Detect which cell encompasses the target text, then output its [X, Y] center coordinate. 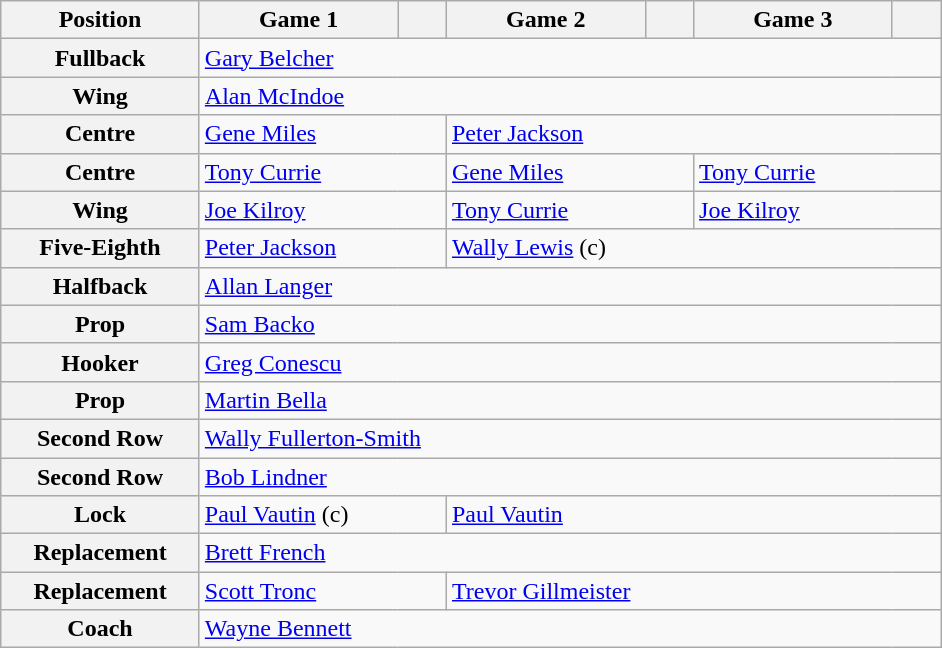
Game 3 [794, 20]
Alan McIndoe [570, 96]
Five-Eighth [100, 248]
Halfback [100, 286]
Wayne Bennett [570, 629]
Greg Conescu [570, 362]
Wally Lewis (c) [693, 248]
Martin Bella [570, 400]
Position [100, 20]
Paul Vautin [693, 515]
Coach [100, 629]
Brett French [570, 553]
Bob Lindner [570, 477]
Wally Fullerton-Smith [570, 438]
Game 1 [298, 20]
Trevor Gillmeister [693, 591]
Fullback [100, 58]
Allan Langer [570, 286]
Scott Tronc [322, 591]
Hooker [100, 362]
Sam Backo [570, 324]
Game 2 [546, 20]
Paul Vautin (c) [322, 515]
Lock [100, 515]
Gary Belcher [570, 58]
